Return the [x, y] coordinate for the center point of the cell that contains the specified text.  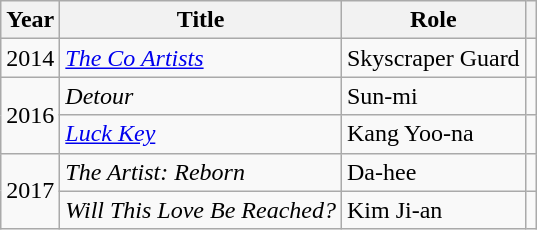
Skyscraper Guard [433, 58]
Luck Key [201, 134]
2014 [30, 58]
2017 [30, 191]
Role [433, 20]
Kang Yoo-na [433, 134]
The Artist: Reborn [201, 172]
Title [201, 20]
Detour [201, 96]
Sun-mi [433, 96]
Kim Ji-an [433, 210]
Da-hee [433, 172]
Will This Love Be Reached? [201, 210]
The Co Artists [201, 58]
Year [30, 20]
2016 [30, 115]
